Return [X, Y] of the center of cell containing provided text 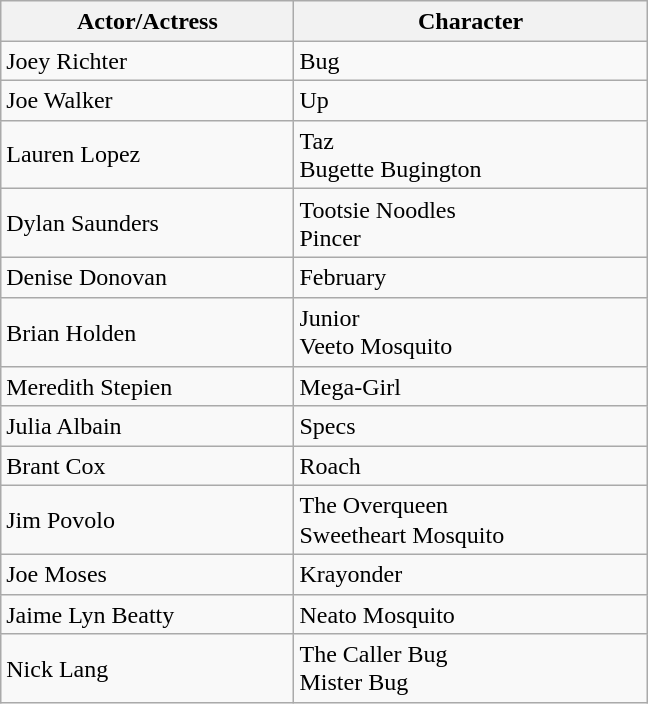
Krayonder [470, 574]
Jaime Lyn Beatty [148, 614]
Up [470, 100]
Bug [470, 61]
Dylan Saunders [148, 224]
Joe Walker [148, 100]
The Caller BugMister Bug [470, 668]
Character [470, 21]
Mega-Girl [470, 386]
Brant Cox [148, 466]
Joey Richter [148, 61]
Roach [470, 466]
Nick Lang [148, 668]
Actor/Actress [148, 21]
Julia Albain [148, 426]
Jim Povolo [148, 520]
Joe Moses [148, 574]
The OverqueenSweetheart Mosquito [470, 520]
February [470, 278]
Denise Donovan [148, 278]
Meredith Stepien [148, 386]
Specs [470, 426]
Tootsie NoodlesPincer [470, 224]
Neato Mosquito [470, 614]
Brian Holden [148, 332]
Lauren Lopez [148, 154]
JuniorVeeto Mosquito [470, 332]
TazBugette Bugington [470, 154]
